Scan for the cell matching the given text and deliver its (X, Y) coordinate at center. 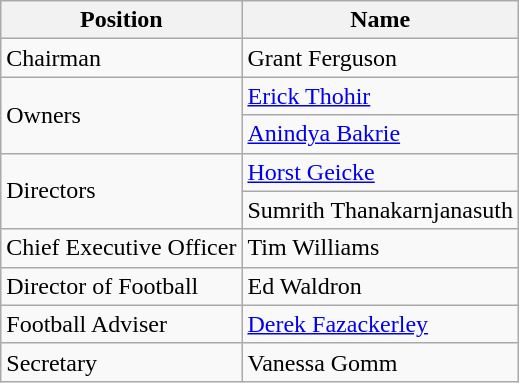
Chairman (122, 58)
Directors (122, 191)
Secretary (122, 362)
Derek Fazackerley (380, 324)
Name (380, 20)
Sumrith Thanakarnjanasuth (380, 210)
Position (122, 20)
Vanessa Gomm (380, 362)
Tim Williams (380, 248)
Director of Football (122, 286)
Ed Waldron (380, 286)
Horst Geicke (380, 172)
Owners (122, 115)
Erick Thohir (380, 96)
Grant Ferguson (380, 58)
Anindya Bakrie (380, 134)
Chief Executive Officer (122, 248)
Football Adviser (122, 324)
